Provide the (x, y) coordinate of the cell's center where the given text is located.  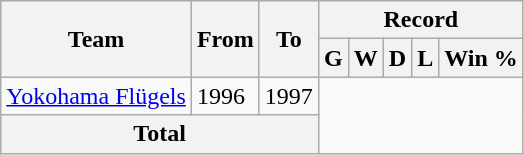
1997 (288, 96)
G (333, 58)
Yokohama Flügels (96, 96)
Team (96, 39)
1996 (225, 96)
From (225, 39)
D (397, 58)
Total (160, 134)
L (426, 58)
To (288, 39)
Win % (482, 58)
Record (420, 20)
W (366, 58)
